Identify which cell holds the provided text, then report its [x, y] central coordinate. 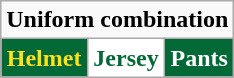
Uniform combination [118, 20]
Helmet [44, 58]
Jersey [126, 58]
Pants [200, 58]
